Return [X, Y] of the center of cell containing provided text 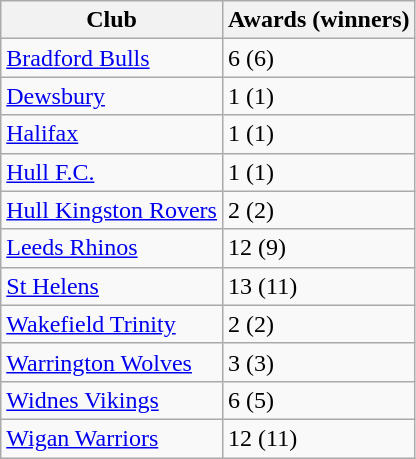
3 (3) [318, 362]
Awards (winners) [318, 20]
Dewsbury [112, 96]
Hull F.C. [112, 172]
6 (5) [318, 400]
Warrington Wolves [112, 362]
Bradford Bulls [112, 58]
St Helens [112, 286]
Club [112, 20]
13 (11) [318, 286]
Wakefield Trinity [112, 324]
Wigan Warriors [112, 438]
Widnes Vikings [112, 400]
12 (11) [318, 438]
12 (9) [318, 248]
Hull Kingston Rovers [112, 210]
6 (6) [318, 58]
Leeds Rhinos [112, 248]
Halifax [112, 134]
